Detect which cell encompasses the target text, then output its (x, y) center coordinate. 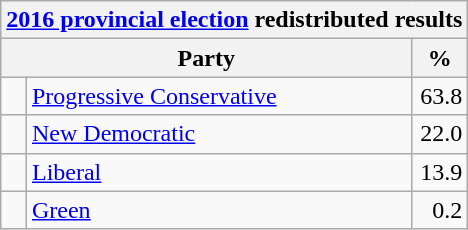
% (440, 58)
Party (206, 58)
2016 provincial election redistributed results (234, 20)
63.8 (440, 96)
Green (218, 210)
0.2 (440, 210)
New Democratic (218, 134)
22.0 (440, 134)
Liberal (218, 172)
Progressive Conservative (218, 96)
13.9 (440, 172)
